Locate the cell with the specified text and output its [x, y] center coordinate. 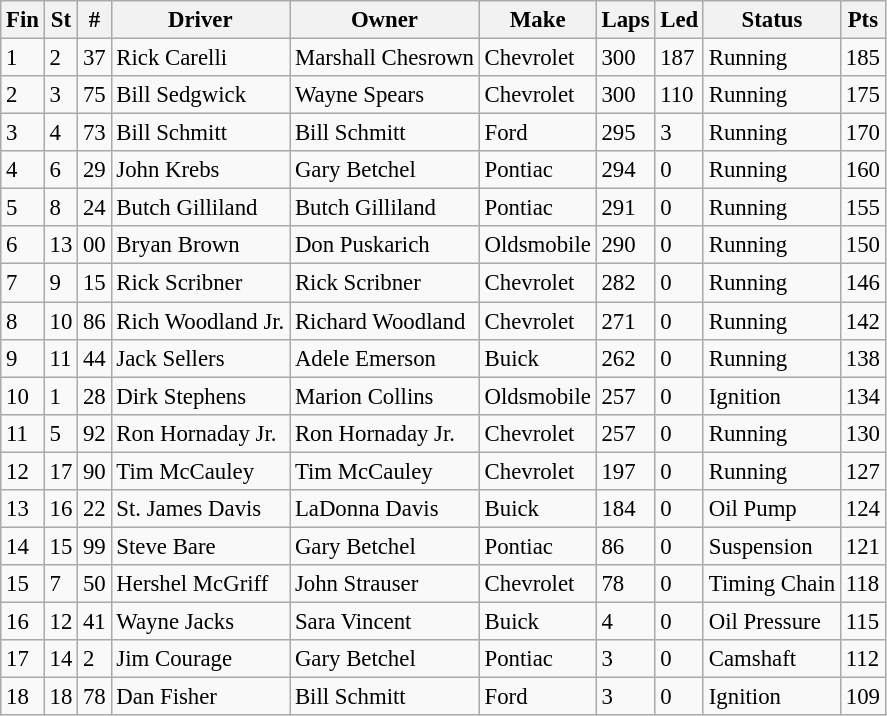
Status [772, 20]
73 [94, 133]
75 [94, 95]
Jim Courage [200, 659]
Driver [200, 20]
134 [862, 396]
92 [94, 433]
112 [862, 659]
Rick Carelli [200, 58]
Bryan Brown [200, 245]
Wayne Jacks [200, 621]
124 [862, 509]
Make [538, 20]
197 [626, 471]
Camshaft [772, 659]
99 [94, 546]
115 [862, 621]
24 [94, 208]
Bill Sedgwick [200, 95]
121 [862, 546]
22 [94, 509]
155 [862, 208]
184 [626, 509]
Oil Pressure [772, 621]
109 [862, 697]
146 [862, 283]
Adele Emerson [385, 358]
Dirk Stephens [200, 396]
# [94, 20]
Marion Collins [385, 396]
Owner [385, 20]
110 [680, 95]
Marshall Chesrown [385, 58]
St. James Davis [200, 509]
160 [862, 170]
150 [862, 245]
130 [862, 433]
290 [626, 245]
Led [680, 20]
Don Puskarich [385, 245]
Jack Sellers [200, 358]
295 [626, 133]
262 [626, 358]
John Strauser [385, 584]
Suspension [772, 546]
Steve Bare [200, 546]
187 [680, 58]
127 [862, 471]
294 [626, 170]
170 [862, 133]
Oil Pump [772, 509]
Wayne Spears [385, 95]
28 [94, 396]
41 [94, 621]
138 [862, 358]
St [60, 20]
Rich Woodland Jr. [200, 321]
00 [94, 245]
Timing Chain [772, 584]
44 [94, 358]
29 [94, 170]
50 [94, 584]
90 [94, 471]
Dan Fisher [200, 697]
271 [626, 321]
Hershel McGriff [200, 584]
Richard Woodland [385, 321]
Pts [862, 20]
37 [94, 58]
291 [626, 208]
142 [862, 321]
LaDonna Davis [385, 509]
118 [862, 584]
John Krebs [200, 170]
282 [626, 283]
Laps [626, 20]
Sara Vincent [385, 621]
Fin [23, 20]
185 [862, 58]
175 [862, 95]
